Extract the [X, Y] coordinate from the center of the cell holding the provided text.  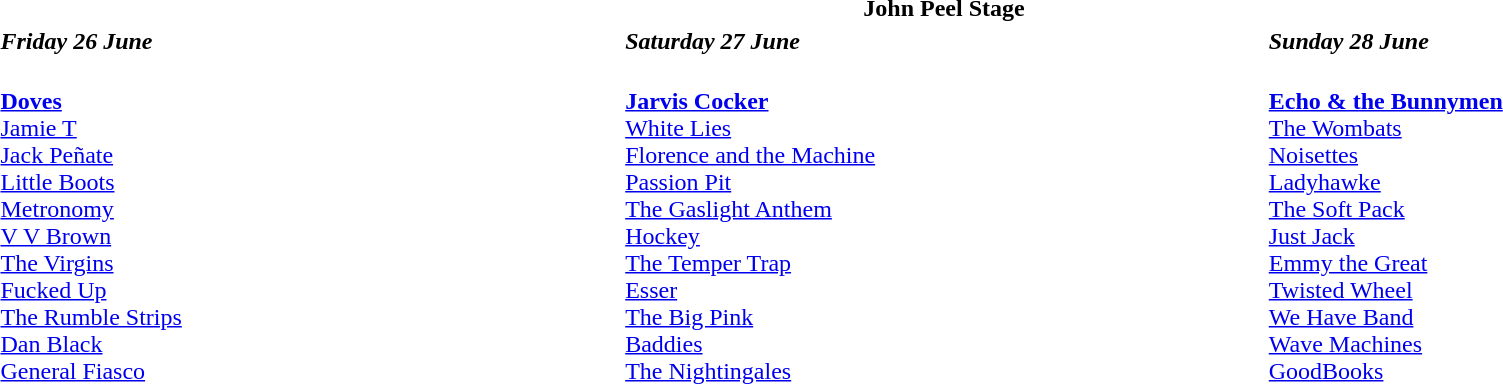
Saturday 27 June [944, 41]
